Output the [X, Y] coordinate of the center of the cell containing the given text.  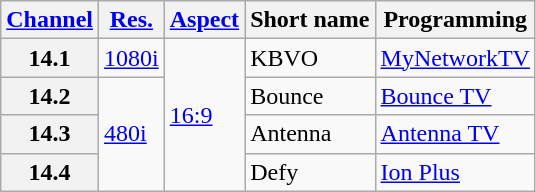
14.2 [50, 96]
Res. [132, 20]
KBVO [310, 58]
1080i [132, 58]
Defy [310, 172]
Bounce TV [455, 96]
Short name [310, 20]
Programming [455, 20]
14.3 [50, 134]
Ion Plus [455, 172]
Antenna [310, 134]
14.4 [50, 172]
14.1 [50, 58]
16:9 [204, 115]
480i [132, 134]
Aspect [204, 20]
MyNetworkTV [455, 58]
Antenna TV [455, 134]
Channel [50, 20]
Bounce [310, 96]
